Pinpoint the cell where the given text exists, returning its [X, Y] midpoint coordinate. 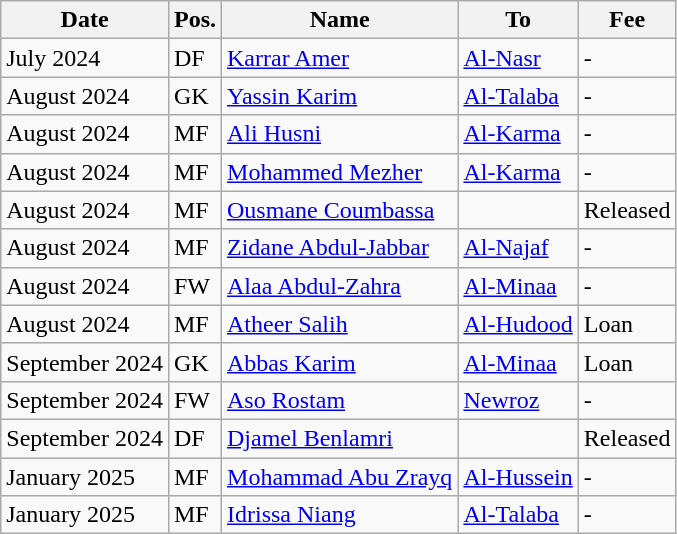
Fee [627, 20]
Idrissa Niang [340, 515]
Zidane Abdul-Jabbar [340, 248]
Atheer Salih [340, 324]
Yassin Karim [340, 96]
Pos. [194, 20]
Name [340, 20]
Ali Husni [340, 134]
To [518, 20]
Mohammad Abu Zrayq [340, 477]
Al-Najaf [518, 248]
Newroz [518, 400]
Mohammed Mezher [340, 172]
July 2024 [85, 58]
Al-Hudood [518, 324]
Aso Rostam [340, 400]
Al-Nasr [518, 58]
Abbas Karim [340, 362]
Karrar Amer [340, 58]
Djamel Benlamri [340, 438]
Date [85, 20]
Alaa Abdul-Zahra [340, 286]
Al-Hussein [518, 477]
Ousmane Coumbassa [340, 210]
